Extract the [X, Y] coordinate from the center of the cell holding the provided text.  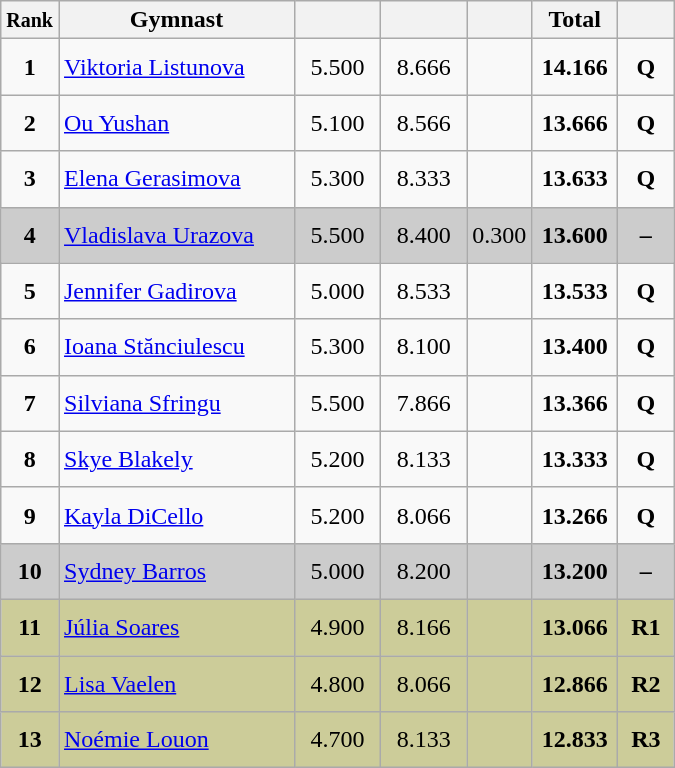
14.166 [575, 67]
13.333 [575, 459]
12.833 [575, 740]
13.066 [575, 627]
5 [30, 291]
7 [30, 403]
Rank [30, 20]
Ioana Stănciulescu [176, 347]
10 [30, 571]
13.200 [575, 571]
Noémie Louon [176, 740]
13.600 [575, 235]
Sydney Barros [176, 571]
6 [30, 347]
Viktoria Listunova [176, 67]
4 [30, 235]
8.533 [424, 291]
12.866 [575, 684]
Lisa Vaelen [176, 684]
7.866 [424, 403]
13 [30, 740]
Elena Gerasimova [176, 179]
13.366 [575, 403]
13.400 [575, 347]
5.100 [338, 123]
8.666 [424, 67]
Vladislava Urazova [176, 235]
Silviana Sfringu [176, 403]
13.633 [575, 179]
Kayla DiCello [176, 515]
13.533 [575, 291]
8.333 [424, 179]
9 [30, 515]
4.800 [338, 684]
4.700 [338, 740]
8.100 [424, 347]
Total [575, 20]
R3 [646, 740]
Júlia Soares [176, 627]
11 [30, 627]
8.200 [424, 571]
8.400 [424, 235]
Skye Blakely [176, 459]
8.166 [424, 627]
Ou Yushan [176, 123]
1 [30, 67]
13.666 [575, 123]
13.266 [575, 515]
4.900 [338, 627]
Jennifer Gadirova [176, 291]
8 [30, 459]
3 [30, 179]
0.300 [500, 235]
Gymnast [176, 20]
R2 [646, 684]
8.566 [424, 123]
R1 [646, 627]
2 [30, 123]
12 [30, 684]
